Output the [x, y] coordinate of the center of the cell containing the given text.  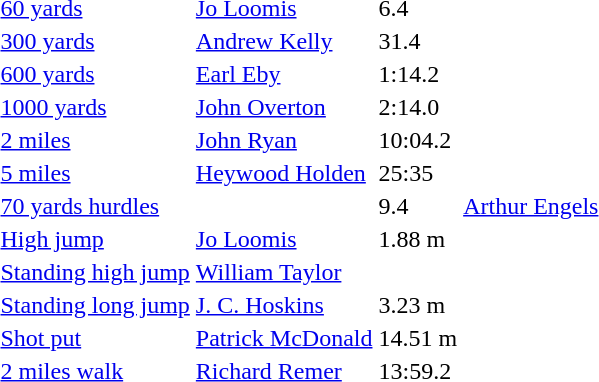
1:14.2 [418, 74]
Earl Eby [284, 74]
J. C. Hoskins [284, 305]
Heywood Holden [284, 173]
1.88 m [418, 239]
John Ryan [284, 140]
14.51 m [418, 338]
9.4 [418, 206]
2:14.0 [418, 107]
Andrew Kelly [284, 41]
3.23 m [418, 305]
31.4 [418, 41]
Jo Loomis [284, 239]
10:04.2 [418, 140]
William Taylor [284, 272]
25:35 [418, 173]
John Overton [284, 107]
Patrick McDonald [284, 338]
